Determine the [X, Y] coordinate at the center of the cell enclosing the given text.  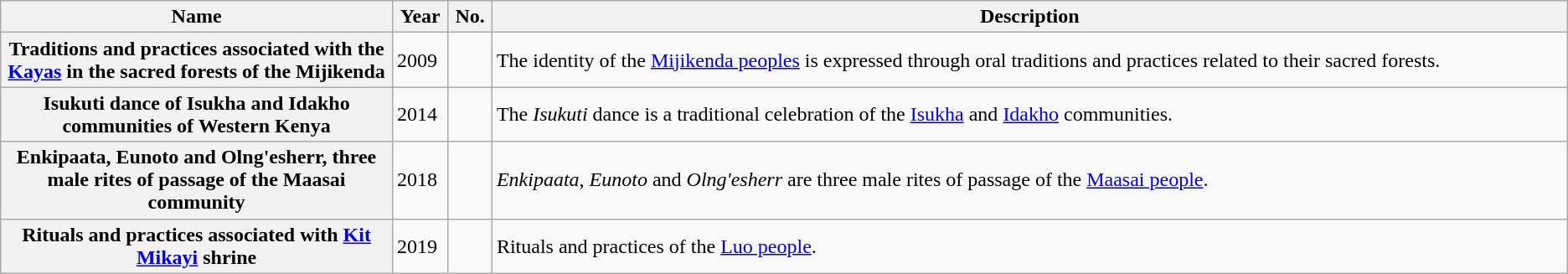
The Isukuti dance is a traditional celebration of the Isukha and Idakho communities. [1029, 114]
Year [420, 17]
Rituals and practices associated with Kit Mikayi shrine [197, 246]
Name [197, 17]
No. [470, 17]
2019 [420, 246]
2014 [420, 114]
Isukuti dance of Isukha and Idakho communities of Western Kenya [197, 114]
Description [1029, 17]
2009 [420, 60]
Enkipaata, Eunoto and Olng'esherr are three male rites of passage of the Maasai people. [1029, 180]
Rituals and practices of the Luo people. [1029, 246]
The identity of the Mijikenda peoples is expressed through oral traditions and practices related to their sacred forests. [1029, 60]
Traditions and practices associated with the Kayas in the sacred forests of the Mijikenda [197, 60]
Enkipaata, Eunoto and Olng'esherr, three male rites of passage of the Maasai community [197, 180]
2018 [420, 180]
